Scan for the cell matching the given text and deliver its (x, y) coordinate at center. 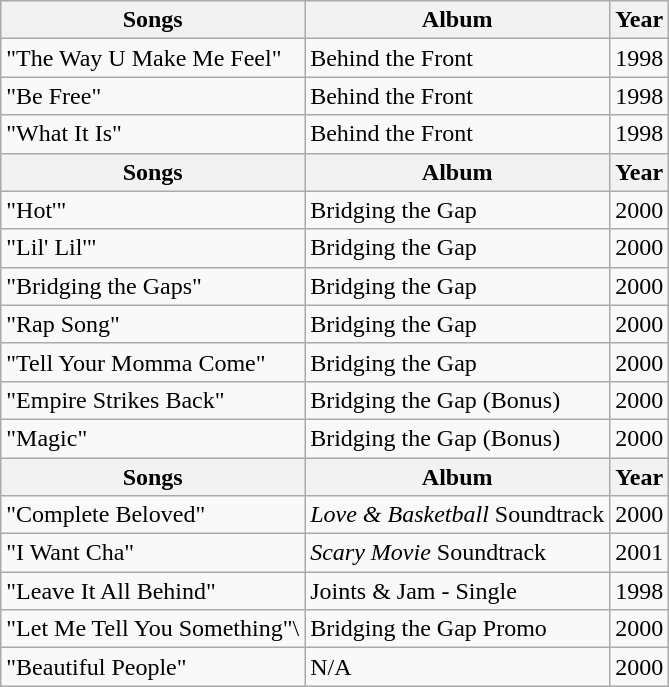
"Be Free" (153, 96)
Love & Basketball Soundtrack (458, 515)
Bridging the Gap Promo (458, 629)
"Tell Your Momma Come" (153, 362)
"Beautiful People" (153, 667)
"Complete Beloved" (153, 515)
"Empire Strikes Back" (153, 400)
N/A (458, 667)
Joints & Jam - Single (458, 591)
"Bridging the Gaps" (153, 286)
"Let Me Tell You Something"\ (153, 629)
"Magic" (153, 438)
"I Want Cha" (153, 553)
2001 (640, 553)
"Lil' Lil'" (153, 248)
"Rap Song" (153, 324)
"The Way U Make Me Feel" (153, 58)
Scary Movie Soundtrack (458, 553)
"Leave It All Behind" (153, 591)
"What It Is" (153, 134)
"Hot'" (153, 210)
